Provide the (x, y) coordinate of the cell's center where the given text is located.  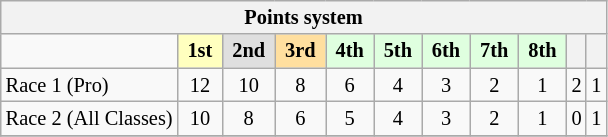
2nd (248, 51)
12 (200, 85)
Race 1 (Pro) (90, 85)
5 (350, 118)
7th (494, 51)
8th (542, 51)
0 (577, 118)
1st (200, 51)
3rd (300, 51)
Race 2 (All Classes) (90, 118)
6th (446, 51)
Points system (304, 17)
4th (350, 51)
5th (398, 51)
